Locate the cell with the specified text and output its [x, y] center coordinate. 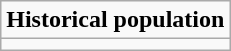
Historical population [116, 20]
